Output the (x, y) coordinate of the center of the cell containing the given text.  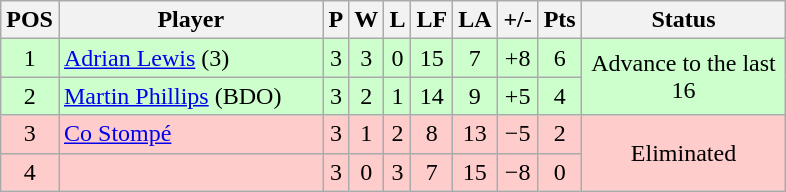
−8 (518, 172)
8 (432, 134)
−5 (518, 134)
Eliminated (684, 153)
LA (475, 20)
13 (475, 134)
W (366, 20)
Adrian Lewis (3) (190, 58)
Player (190, 20)
Martin Phillips (BDO) (190, 96)
Pts (560, 20)
Co Stompé (190, 134)
Status (684, 20)
L (398, 20)
POS (30, 20)
+/- (518, 20)
6 (560, 58)
9 (475, 96)
14 (432, 96)
Advance to the last 16 (684, 77)
LF (432, 20)
+5 (518, 96)
+8 (518, 58)
P (336, 20)
